Scan for the cell matching the given text and deliver its (x, y) coordinate at center. 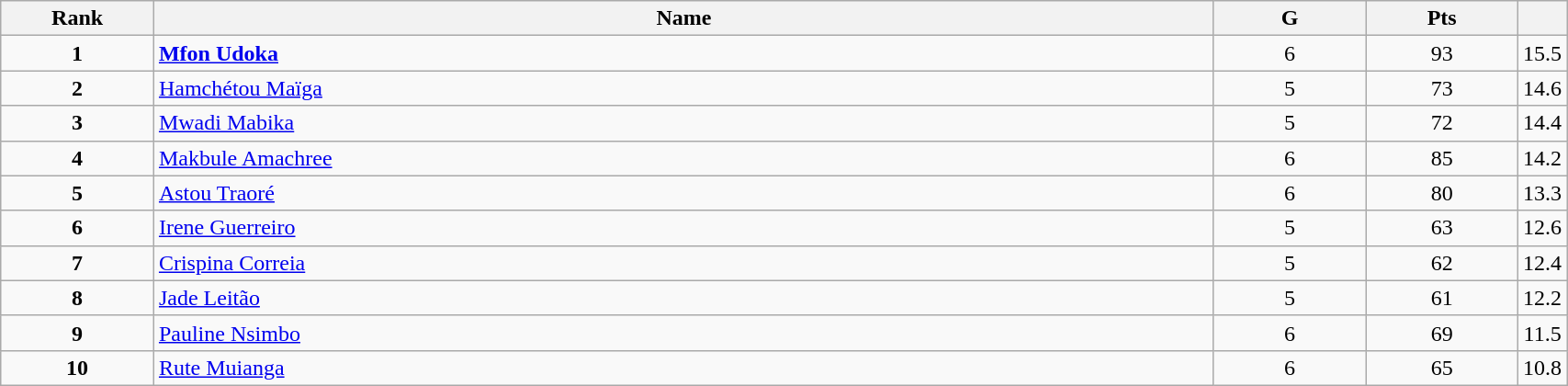
Mwadi Mabika (683, 123)
15.5 (1543, 53)
G (1290, 18)
12.6 (1543, 228)
3 (77, 123)
Rute Muianga (683, 368)
12.2 (1543, 298)
85 (1442, 158)
11.5 (1543, 333)
9 (77, 333)
Hamchétou Maïga (683, 88)
Makbule Amachree (683, 158)
14.4 (1543, 123)
63 (1442, 228)
61 (1442, 298)
12.4 (1543, 263)
Pts (1442, 18)
14.2 (1543, 158)
4 (77, 158)
14.6 (1543, 88)
72 (1442, 123)
2 (77, 88)
93 (1442, 53)
7 (77, 263)
Name (683, 18)
80 (1442, 193)
73 (1442, 88)
1 (77, 53)
Crispina Correia (683, 263)
65 (1442, 368)
10 (77, 368)
62 (1442, 263)
Rank (77, 18)
8 (77, 298)
Astou Traoré (683, 193)
Jade Leitão (683, 298)
13.3 (1543, 193)
10.8 (1543, 368)
Mfon Udoka (683, 53)
Pauline Nsimbo (683, 333)
69 (1442, 333)
Irene Guerreiro (683, 228)
